Extract the [x, y] coordinate from the center of the cell holding the provided text.  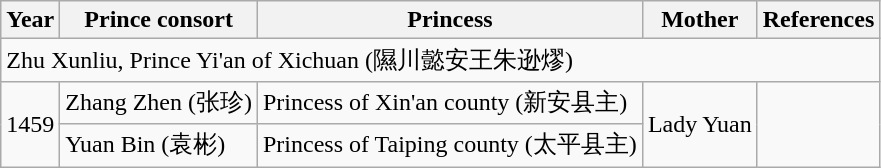
1459 [30, 124]
References [818, 20]
Princess of Taiping county (太平县主) [450, 146]
Year [30, 20]
Prince consort [159, 20]
Zhang Zhen (张珍) [159, 102]
Lady Yuan [700, 124]
Princess of Xin'an county (新安县主) [450, 102]
Zhu Xunliu, Prince Yi'an of Xichuan (隰川懿安王朱逊熮) [440, 60]
Princess [450, 20]
Mother [700, 20]
Yuan Bin (袁彬) [159, 146]
